Extract the (x, y) coordinate from the center of the cell holding the provided text.  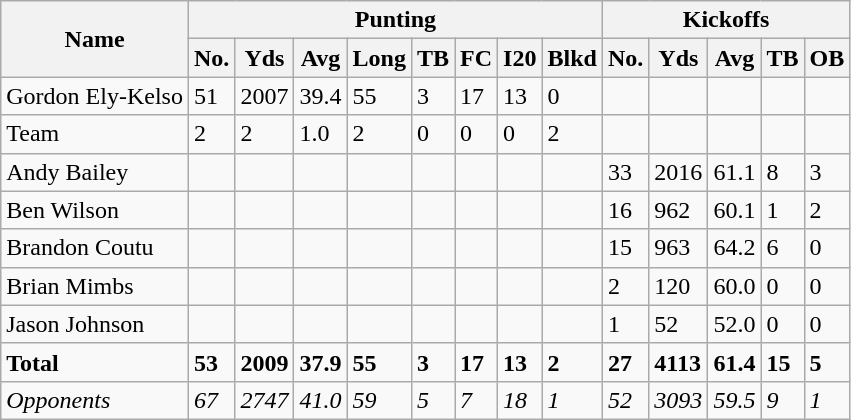
OB (827, 58)
60.0 (734, 286)
Team (95, 134)
2016 (678, 172)
Gordon Ely-Kelso (95, 96)
2009 (264, 362)
8 (782, 172)
2747 (264, 400)
67 (211, 400)
Ben Wilson (95, 210)
59 (379, 400)
4113 (678, 362)
Name (95, 39)
Blkd (572, 58)
2007 (264, 96)
61.1 (734, 172)
52.0 (734, 324)
Kickoffs (726, 20)
16 (625, 210)
Andy Bailey (95, 172)
27 (625, 362)
Brandon Coutu (95, 248)
53 (211, 362)
1.0 (320, 134)
Punting (395, 20)
Jason Johnson (95, 324)
33 (625, 172)
Total (95, 362)
FC (476, 58)
963 (678, 248)
7 (476, 400)
9 (782, 400)
18 (520, 400)
39.4 (320, 96)
Long (379, 58)
37.9 (320, 362)
61.4 (734, 362)
51 (211, 96)
Opponents (95, 400)
120 (678, 286)
6 (782, 248)
Brian Mimbs (95, 286)
3093 (678, 400)
41.0 (320, 400)
64.2 (734, 248)
60.1 (734, 210)
962 (678, 210)
I20 (520, 58)
59.5 (734, 400)
